Locate the cell with the specified text and output its [x, y] center coordinate. 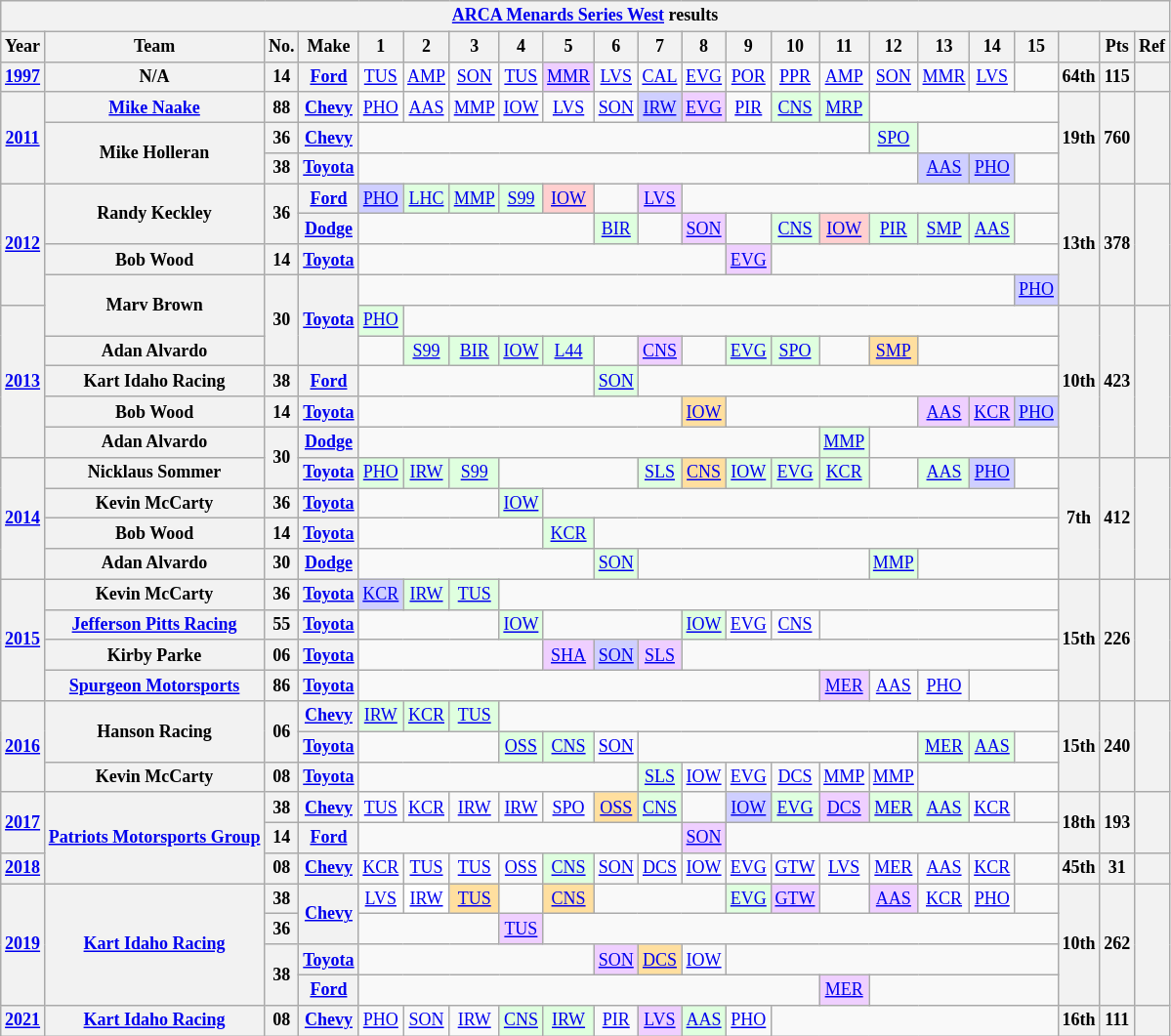
262 [1117, 945]
1 [381, 47]
2015 [23, 641]
18th [1078, 822]
2019 [23, 945]
16th [1078, 1019]
240 [1117, 747]
POR [748, 76]
Randy Keckley [154, 214]
378 [1117, 244]
LHC [427, 199]
No. [281, 47]
Marv Brown [154, 305]
2021 [23, 1019]
193 [1117, 822]
Make [328, 47]
2012 [23, 244]
Hanson Racing [154, 731]
2017 [23, 822]
412 [1117, 518]
7th [1078, 518]
Pts [1117, 47]
31 [1117, 869]
Year [23, 47]
64th [1078, 76]
SHA [568, 654]
Team [154, 47]
2011 [23, 138]
Mike Naake [154, 107]
Spurgeon Motorsports [154, 685]
L44 [568, 352]
6 [615, 47]
Patriots Motorsports Group [154, 838]
MRP [844, 107]
Kirby Parke [154, 654]
19th [1078, 138]
9 [748, 47]
Jefferson Pitts Racing [154, 625]
12 [895, 47]
13 [943, 47]
2 [427, 47]
PPR [795, 76]
2016 [23, 747]
5 [568, 47]
1997 [23, 76]
ARCA Menards Series West results [586, 16]
88 [281, 107]
45th [1078, 869]
Ref [1152, 47]
423 [1117, 381]
115 [1117, 76]
2018 [23, 869]
CAL [660, 76]
2013 [23, 381]
13th [1078, 244]
15 [1037, 47]
Mike Holleran [154, 152]
11 [844, 47]
111 [1117, 1019]
7 [660, 47]
10 [795, 47]
8 [704, 47]
226 [1117, 641]
Nicklaus Sommer [154, 473]
2014 [23, 518]
86 [281, 685]
N/A [154, 76]
4 [522, 47]
760 [1117, 138]
55 [281, 625]
3 [475, 47]
